For the text-containing cell, return its midpoint in (X, Y) coordinate format. 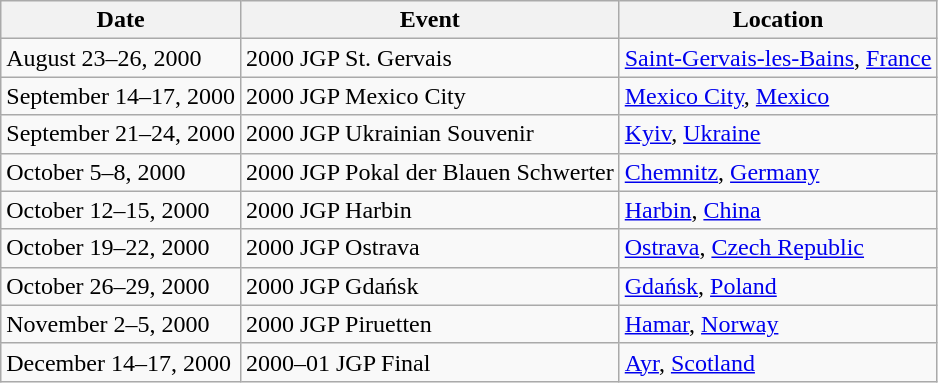
Ostrava, Czech Republic (778, 248)
Hamar, Norway (778, 324)
Location (778, 20)
Event (430, 20)
Harbin, China (778, 210)
Gdańsk, Poland (778, 286)
2000 JGP Piruetten (430, 324)
Mexico City, Mexico (778, 96)
2000 JGP Pokal der Blauen Schwerter (430, 172)
2000 JGP Harbin (430, 210)
August 23–26, 2000 (121, 58)
Date (121, 20)
2000–01 JGP Final (430, 362)
October 26–29, 2000 (121, 286)
Kyiv, Ukraine (778, 134)
2000 JGP Gdańsk (430, 286)
Chemnitz, Germany (778, 172)
2000 JGP Ostrava (430, 248)
2000 JGP Ukrainian Souvenir (430, 134)
October 5–8, 2000 (121, 172)
Ayr, Scotland (778, 362)
October 19–22, 2000 (121, 248)
Saint-Gervais-les-Bains, France (778, 58)
December 14–17, 2000 (121, 362)
2000 JGP St. Gervais (430, 58)
September 21–24, 2000 (121, 134)
November 2–5, 2000 (121, 324)
October 12–15, 2000 (121, 210)
2000 JGP Mexico City (430, 96)
September 14–17, 2000 (121, 96)
